Determine the [X, Y] coordinate at the center of the cell enclosing the given text.  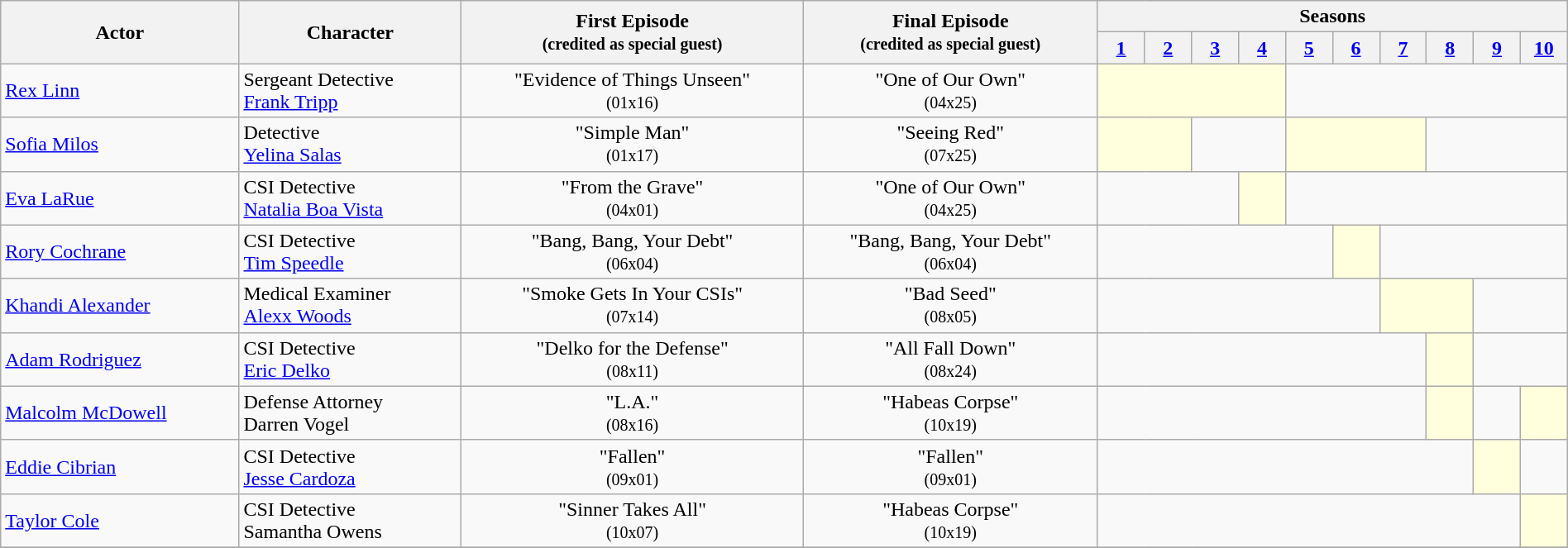
Defense AttorneyDarren Vogel [351, 413]
First Episode(credited as special guest) [633, 32]
"Delko for the Defense"(08x11) [633, 359]
"Evidence of Things Unseen"(01x16) [633, 91]
"Simple Man"(01x17) [633, 144]
7 [1403, 48]
Rex Linn [120, 91]
"Bad Seed"(08x05) [950, 306]
Sofia Milos [120, 144]
6 [1356, 48]
Character [351, 32]
"All Fall Down"(08x24) [950, 359]
3 [1216, 48]
Sergeant DetectiveFrank Tripp [351, 91]
"L.A."(08x16) [633, 413]
"Seeing Red"(07x25) [950, 144]
Malcolm McDowell [120, 413]
CSI DetectiveNatalia Boa Vista [351, 198]
DetectiveYelina Salas [351, 144]
1 [1121, 48]
Seasons [1332, 17]
Rory Cochrane [120, 251]
Adam Rodriguez [120, 359]
Actor [120, 32]
10 [1543, 48]
2 [1168, 48]
CSI DetectiveJesse Cardoza [351, 466]
8 [1451, 48]
Khandi Alexander [120, 306]
"From the Grave"(04x01) [633, 198]
Eva LaRue [120, 198]
CSI DetectiveTim Speedle [351, 251]
5 [1308, 48]
Medical ExaminerAlexx Woods [351, 306]
CSI DetectiveSamantha Owens [351, 521]
4 [1262, 48]
Eddie Cibrian [120, 466]
"Sinner Takes All"(10x07) [633, 521]
"Smoke Gets In Your CSIs"(07x14) [633, 306]
CSI DetectiveEric Delko [351, 359]
Final Episode(credited as special guest) [950, 32]
Taylor Cole [120, 521]
9 [1497, 48]
